Scan for the cell matching the given text and deliver its (x, y) coordinate at center. 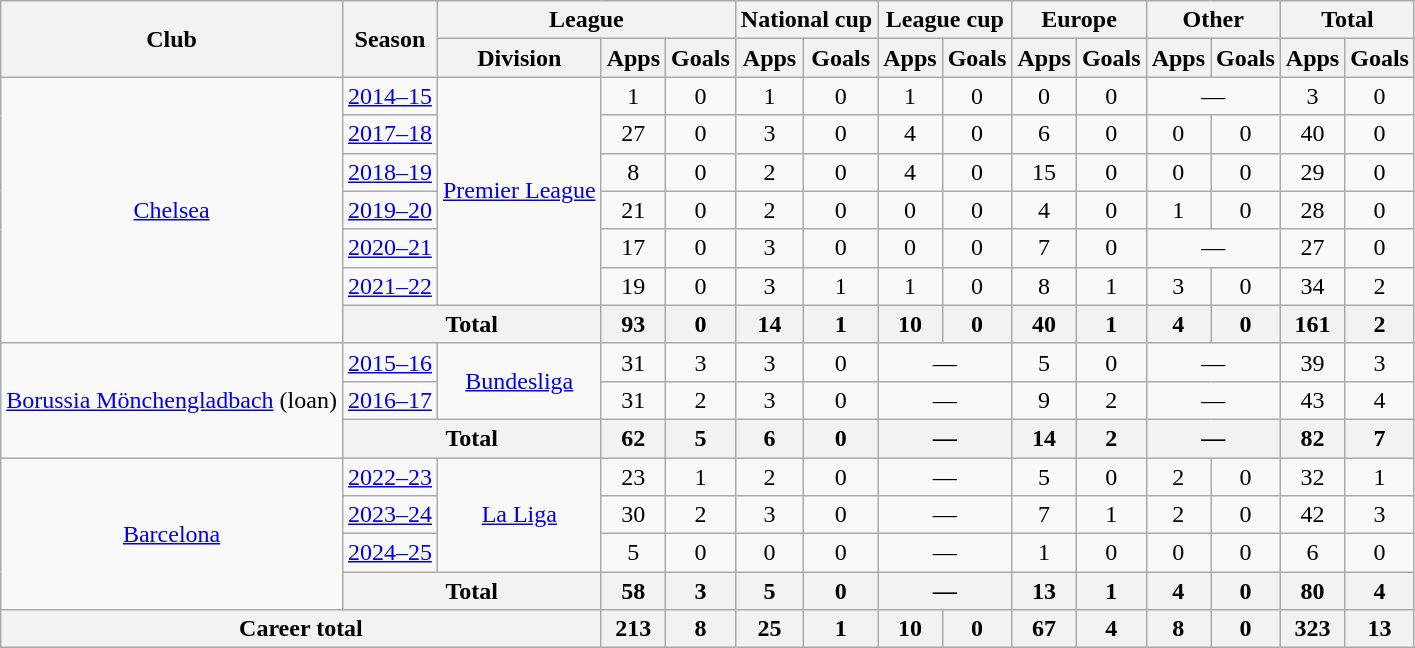
58 (633, 591)
25 (769, 629)
62 (633, 438)
Premier League (519, 191)
2019–20 (390, 210)
Other (1213, 20)
League (586, 20)
161 (1312, 324)
2021–22 (390, 286)
Europe (1079, 20)
Career total (301, 629)
2022–23 (390, 477)
213 (633, 629)
National cup (806, 20)
La Liga (519, 515)
28 (1312, 210)
21 (633, 210)
2014–15 (390, 96)
2020–21 (390, 248)
30 (633, 515)
82 (1312, 438)
42 (1312, 515)
323 (1312, 629)
2015–16 (390, 362)
17 (633, 248)
Division (519, 58)
32 (1312, 477)
2018–19 (390, 172)
Bundesliga (519, 381)
League cup (945, 20)
2023–24 (390, 515)
67 (1044, 629)
Season (390, 39)
Borussia Mönchengladbach (loan) (172, 400)
2017–18 (390, 134)
39 (1312, 362)
29 (1312, 172)
2024–25 (390, 553)
Barcelona (172, 534)
93 (633, 324)
34 (1312, 286)
15 (1044, 172)
9 (1044, 400)
23 (633, 477)
80 (1312, 591)
Club (172, 39)
19 (633, 286)
Chelsea (172, 210)
2016–17 (390, 400)
43 (1312, 400)
